From the cell containing the given text, extract its center point as [x, y] coordinate. 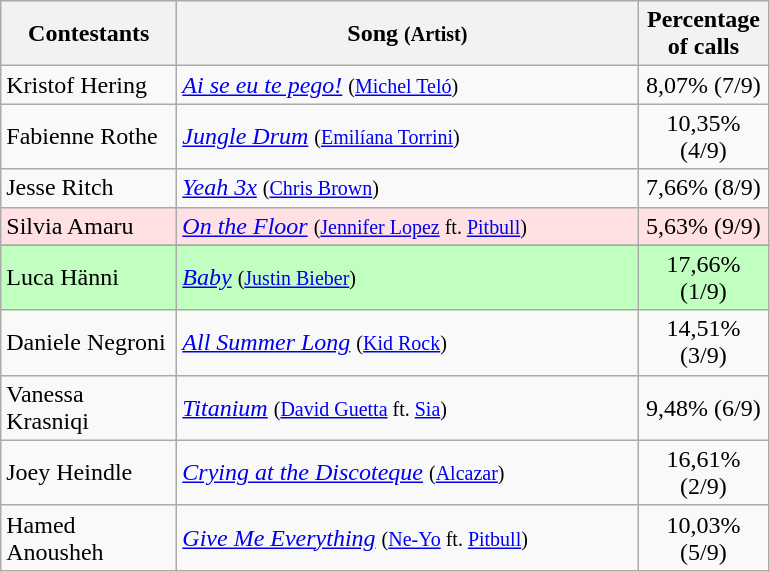
Yeah 3x (Chris Brown) [408, 188]
Crying at the Discoteque (Alcazar) [408, 472]
8,07% (7/9) [704, 85]
Silvia Amaru [89, 226]
Daniele Negroni [89, 342]
10,03% (5/9) [704, 538]
Luca Hänni [89, 278]
14,51% (3/9) [704, 342]
Vanessa Krasniqi [89, 408]
Song (Artist) [408, 34]
17,66% (1/9) [704, 278]
Joey Heindle [89, 472]
Percentage of calls [704, 34]
Baby (Justin Bieber) [408, 278]
Jungle Drum (Emilíana Torrini) [408, 136]
10,35% (4/9) [704, 136]
Kristof Hering [89, 85]
Hamed Anousheh [89, 538]
All Summer Long (Kid Rock) [408, 342]
16,61% (2/9) [704, 472]
Jesse Ritch [89, 188]
Titanium (David Guetta ft. Sia) [408, 408]
5,63% (9/9) [704, 226]
Ai se eu te pego! (Michel Teló) [408, 85]
9,48% (6/9) [704, 408]
Give Me Everything (Ne-Yo ft. Pitbull) [408, 538]
7,66% (8/9) [704, 188]
On the Floor (Jennifer Lopez ft. Pitbull) [408, 226]
Fabienne Rothe [89, 136]
Contestants [89, 34]
